Return (x, y) of the center of cell containing provided text 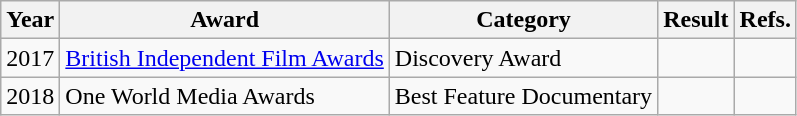
2018 (30, 96)
British Independent Film Awards (225, 58)
Category (523, 20)
2017 (30, 58)
Award (225, 20)
Refs. (765, 20)
Discovery Award (523, 58)
Result (696, 20)
Best Feature Documentary (523, 96)
Year (30, 20)
One World Media Awards (225, 96)
